Search for the cell housing the specified text and yield its [X, Y] center coordinate. 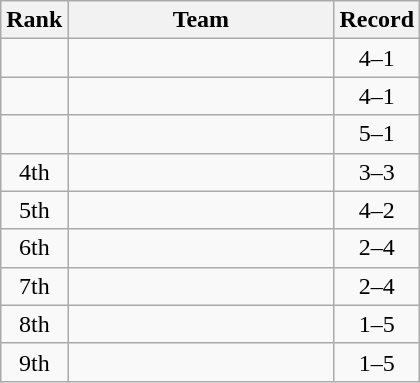
8th [34, 324]
5th [34, 210]
7th [34, 286]
Rank [34, 20]
5–1 [377, 134]
4–2 [377, 210]
4th [34, 172]
9th [34, 362]
Team [201, 20]
6th [34, 248]
Record [377, 20]
3–3 [377, 172]
